For the text-containing cell, return its midpoint in [x, y] coordinate format. 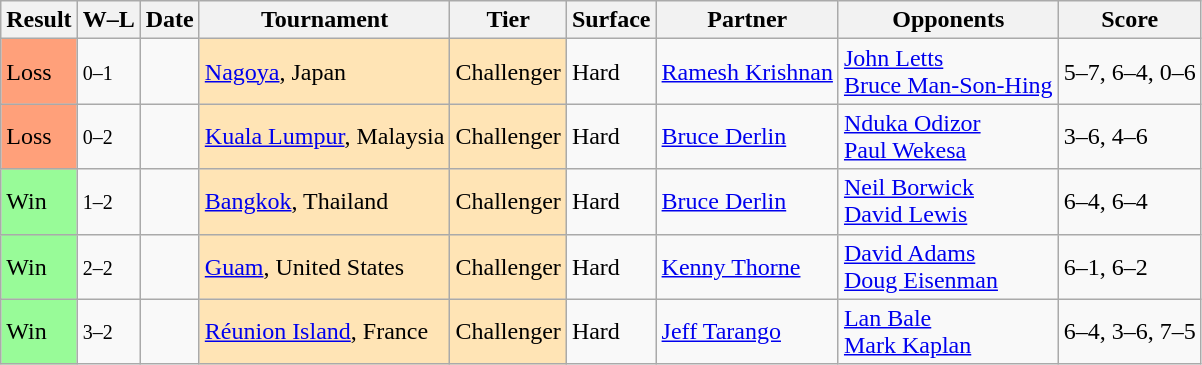
Neil Borwick David Lewis [948, 202]
6–1, 6–2 [1130, 266]
David Adams Doug Eisenman [948, 266]
Nduka Odizor Paul Wekesa [948, 136]
Date [170, 20]
6–4, 6–4 [1130, 202]
Guam, United States [324, 266]
Surface [611, 20]
John Letts Bruce Man-Son-Hing [948, 72]
Ramesh Krishnan [747, 72]
3–6, 4–6 [1130, 136]
Tournament [324, 20]
1–2 [108, 202]
Kenny Thorne [747, 266]
5–7, 6–4, 0–6 [1130, 72]
2–2 [108, 266]
Opponents [948, 20]
0–1 [108, 72]
Score [1130, 20]
W–L [108, 20]
0–2 [108, 136]
Kuala Lumpur, Malaysia [324, 136]
Partner [747, 20]
Lan Bale Mark Kaplan [948, 332]
Jeff Tarango [747, 332]
Tier [508, 20]
Bangkok, Thailand [324, 202]
3–2 [108, 332]
Nagoya, Japan [324, 72]
Result [39, 20]
Réunion Island, France [324, 332]
6–4, 3–6, 7–5 [1130, 332]
